Provide the (x, y) coordinate of the cell's center where the given text is located.  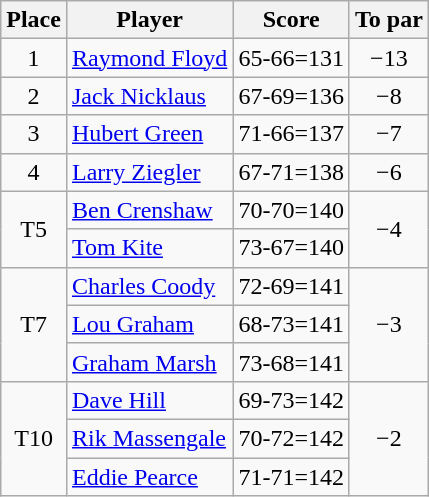
Graham Marsh (149, 362)
Rik Massengale (149, 438)
−4 (388, 229)
Place (34, 20)
T5 (34, 229)
Lou Graham (149, 324)
Larry Ziegler (149, 172)
−8 (388, 96)
To par (388, 20)
Eddie Pearce (149, 477)
65-66=131 (292, 58)
Dave Hill (149, 400)
70-70=140 (292, 210)
Player (149, 20)
68-73=141 (292, 324)
71-66=137 (292, 134)
Jack Nicklaus (149, 96)
67-69=136 (292, 96)
−3 (388, 324)
T7 (34, 324)
Charles Coody (149, 286)
3 (34, 134)
−13 (388, 58)
Raymond Floyd (149, 58)
T10 (34, 438)
73-68=141 (292, 362)
2 (34, 96)
Tom Kite (149, 248)
71-71=142 (292, 477)
70-72=142 (292, 438)
Score (292, 20)
67-71=138 (292, 172)
−7 (388, 134)
−2 (388, 438)
1 (34, 58)
69-73=142 (292, 400)
72-69=141 (292, 286)
73-67=140 (292, 248)
−6 (388, 172)
Hubert Green (149, 134)
4 (34, 172)
Ben Crenshaw (149, 210)
